From the cell containing the given text, extract its center point as [X, Y] coordinate. 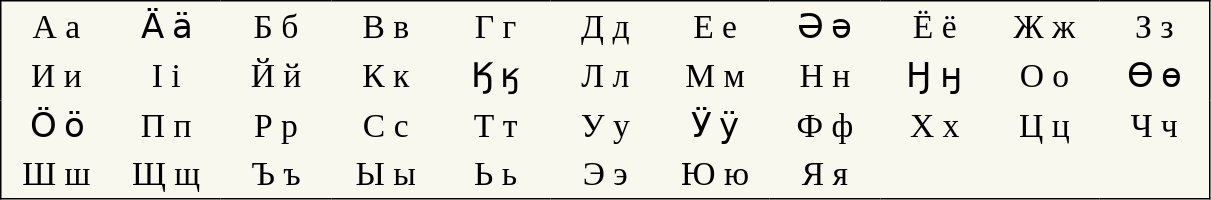
Ж ж [1045, 26]
М м [715, 76]
Б б [276, 26]
Д д [605, 26]
Э э [605, 174]
Ю ю [715, 174]
Ь ь [496, 174]
Ф ф [825, 125]
Ӱ ӱ [715, 125]
Х х [935, 125]
Л л [605, 76]
З з [1154, 26]
Ә ә [825, 26]
Я я [825, 174]
Й й [276, 76]
П п [166, 125]
Н н [825, 76]
Ы ы [386, 174]
Т т [496, 125]
Е е [715, 26]
Ӧ ӧ [56, 125]
А а [56, 26]
Ӄ ӄ [496, 76]
Ъ ъ [276, 174]
Ӈ ӈ [935, 76]
Ч ч [1154, 125]
O o [1045, 76]
С с [386, 125]
В в [386, 26]
Ш ш [56, 174]
Г г [496, 26]
Щ щ [166, 174]
Р р [276, 125]
И и [56, 76]
Ц ц [1045, 125]
К к [386, 76]
І і [166, 76]
Ӓ ӓ [166, 26]
Ё ё [935, 26]
У у [605, 125]
Ө ө [1154, 76]
